Detect which cell encompasses the target text, then output its (X, Y) center coordinate. 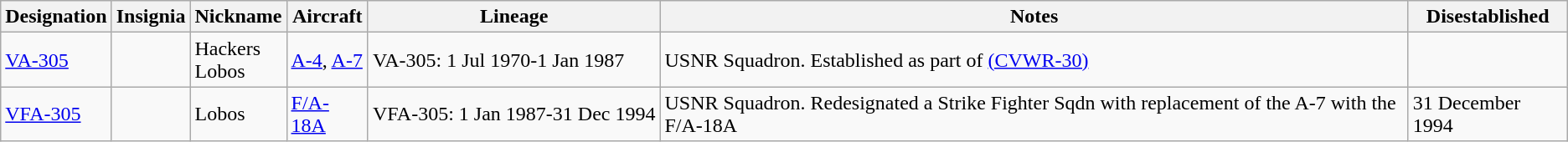
Notes (1034, 17)
VFA-305: 1 Jan 1987-31 Dec 1994 (514, 114)
USNR Squadron. Established as part of (CVWR-30) (1034, 60)
Lineage (514, 17)
F/A-18A (327, 114)
Aircraft (327, 17)
A-4, A-7 (327, 60)
Lobos (238, 114)
HackersLobos (238, 60)
Insignia (151, 17)
Designation (56, 17)
VA-305 (56, 60)
31 December 1994 (1488, 114)
USNR Squadron. Redesignated a Strike Fighter Sqdn with replacement of the A-7 with the F/A-18A (1034, 114)
VFA-305 (56, 114)
Disestablished (1488, 17)
VA-305: 1 Jul 1970-1 Jan 1987 (514, 60)
Nickname (238, 17)
